Return [X, Y] of the center of cell containing provided text 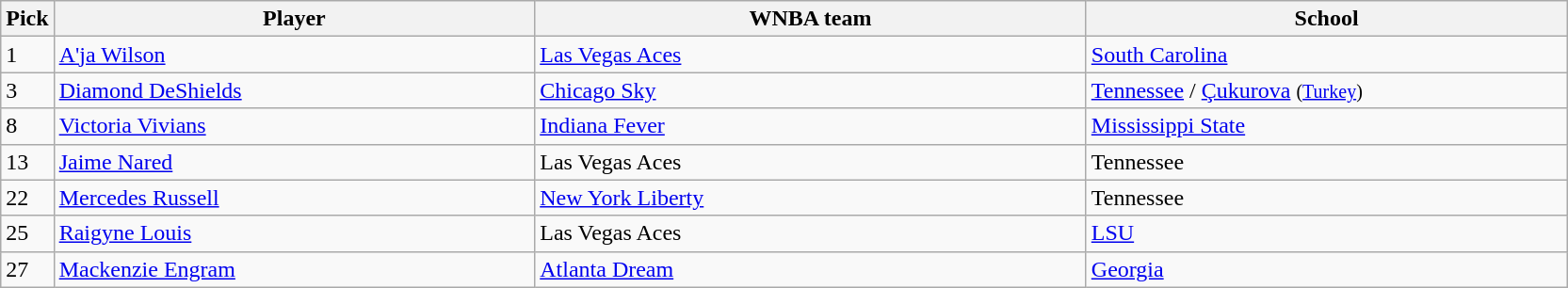
LSU [1326, 233]
Atlanta Dream [811, 269]
Pick [27, 19]
Georgia [1326, 269]
8 [27, 126]
13 [27, 162]
WNBA team [811, 19]
Mercedes Russell [294, 198]
A'ja Wilson [294, 55]
Chicago Sky [811, 90]
Raigyne Louis [294, 233]
Tennessee / Çukurova (Turkey) [1326, 90]
Jaime Nared [294, 162]
New York Liberty [811, 198]
Victoria Vivians [294, 126]
Diamond DeShields [294, 90]
Player [294, 19]
Indiana Fever [811, 126]
22 [27, 198]
25 [27, 233]
27 [27, 269]
1 [27, 55]
School [1326, 19]
Mississippi State [1326, 126]
3 [27, 90]
South Carolina [1326, 55]
Mackenzie Engram [294, 269]
